Locate the cell with the specified text and output its [X, Y] center coordinate. 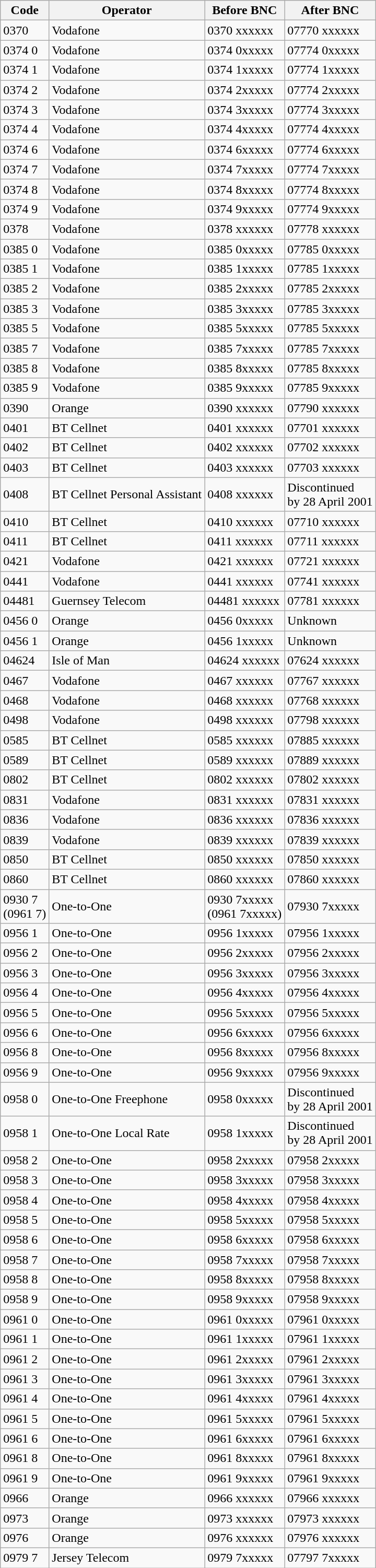
0958 3xxxxx [244, 1180]
07956 5xxxxx [330, 1013]
07961 9xxxxx [330, 1478]
0802 xxxxxx [244, 780]
07774 3xxxxx [330, 110]
0441 xxxxxx [244, 581]
0374 8xxxxx [244, 189]
0958 6 [25, 1239]
0374 4xxxxx [244, 130]
0958 7 [25, 1259]
07781 xxxxxx [330, 601]
0958 8 [25, 1280]
0961 8xxxxx [244, 1458]
0961 6 [25, 1438]
0385 0xxxxx [244, 249]
0385 2xxxxx [244, 289]
07961 5xxxxx [330, 1419]
One-to-One Freephone [127, 1099]
0585 [25, 740]
0860 [25, 879]
07973 xxxxxx [330, 1518]
Guernsey Telecom [127, 601]
0956 9 [25, 1072]
0421 xxxxxx [244, 561]
0831 [25, 800]
0401 xxxxxx [244, 428]
0374 8 [25, 189]
0408 xxxxxx [244, 494]
07624 xxxxxx [330, 661]
Operator [127, 10]
07768 xxxxxx [330, 700]
0374 2 [25, 90]
07790 xxxxxx [330, 408]
0958 7xxxxx [244, 1259]
0467 [25, 681]
Isle of Man [127, 661]
0956 3xxxxx [244, 973]
0956 5xxxxx [244, 1013]
0374 7 [25, 169]
0374 1xxxxx [244, 70]
0956 4 [25, 993]
07958 6xxxxx [330, 1239]
0370 xxxxxx [244, 30]
07774 2xxxxx [330, 90]
0961 5 [25, 1419]
07774 1xxxxx [330, 70]
0441 [25, 581]
07961 1xxxxx [330, 1339]
07774 0xxxxx [330, 50]
0410 [25, 521]
0410 xxxxxx [244, 521]
0589 [25, 760]
07721 xxxxxx [330, 561]
0385 8 [25, 368]
0456 0 [25, 621]
07701 xxxxxx [330, 428]
0385 1xxxxx [244, 269]
07831 xxxxxx [330, 800]
04624 xxxxxx [244, 661]
After BNC [330, 10]
07966 xxxxxx [330, 1498]
0976 [25, 1538]
07741 xxxxxx [330, 581]
07956 3xxxxx [330, 973]
0385 3xxxxx [244, 309]
07889 xxxxxx [330, 760]
07956 1xxxxx [330, 933]
Code [25, 10]
0374 9 [25, 209]
0421 [25, 561]
04481 xxxxxx [244, 601]
0860 xxxxxx [244, 879]
07961 0xxxxx [330, 1319]
07774 8xxxxx [330, 189]
0958 9 [25, 1300]
0385 3 [25, 309]
0958 4 [25, 1200]
0378 [25, 229]
04481 [25, 601]
BT Cellnet Personal Assistant [127, 494]
0961 3xxxxx [244, 1379]
0385 7 [25, 348]
07774 9xxxxx [330, 209]
0411 [25, 541]
04624 [25, 661]
07703 xxxxxx [330, 467]
0850 xxxxxx [244, 859]
0958 3 [25, 1180]
07785 7xxxxx [330, 348]
0961 4 [25, 1399]
07785 1xxxxx [330, 269]
07956 2xxxxx [330, 953]
0402 xxxxxx [244, 448]
0370 [25, 30]
07785 9xxxxx [330, 388]
0956 4xxxxx [244, 993]
0961 0 [25, 1319]
07839 xxxxxx [330, 839]
0961 4xxxxx [244, 1399]
0966 xxxxxx [244, 1498]
07767 xxxxxx [330, 681]
0958 4xxxxx [244, 1200]
0468 xxxxxx [244, 700]
0956 3 [25, 973]
07785 3xxxxx [330, 309]
07958 7xxxxx [330, 1259]
0374 9xxxxx [244, 209]
07850 xxxxxx [330, 859]
0930 7(0961 7) [25, 906]
0961 8 [25, 1458]
0467 xxxxxx [244, 681]
0385 9 [25, 388]
0979 7 [25, 1558]
0961 9 [25, 1478]
07710 xxxxxx [330, 521]
0374 6 [25, 149]
0589 xxxxxx [244, 760]
07702 xxxxxx [330, 448]
0966 [25, 1498]
0958 8xxxxx [244, 1280]
0956 6 [25, 1033]
0958 5 [25, 1220]
07802 xxxxxx [330, 780]
07961 6xxxxx [330, 1438]
0961 5xxxxx [244, 1419]
07885 xxxxxx [330, 740]
07958 8xxxxx [330, 1280]
07860 xxxxxx [330, 879]
0956 9xxxxx [244, 1072]
0958 5xxxxx [244, 1220]
0374 2xxxxx [244, 90]
0585 xxxxxx [244, 740]
0961 0xxxxx [244, 1319]
0390 [25, 408]
0385 7xxxxx [244, 348]
0961 6xxxxx [244, 1438]
07774 7xxxxx [330, 169]
07785 8xxxxx [330, 368]
0976 xxxxxx [244, 1538]
07958 5xxxxx [330, 1220]
07956 6xxxxx [330, 1033]
0958 1 [25, 1133]
0374 3 [25, 110]
0973 [25, 1518]
07961 4xxxxx [330, 1399]
07958 3xxxxx [330, 1180]
0456 0xxxxx [244, 621]
0385 8xxxxx [244, 368]
0930 7xxxxx(0961 7xxxxx) [244, 906]
0850 [25, 859]
07798 xxxxxx [330, 720]
0498 [25, 720]
0403 [25, 467]
0961 3 [25, 1379]
0958 2 [25, 1160]
0390 xxxxxx [244, 408]
0403 xxxxxx [244, 467]
0374 0 [25, 50]
0402 [25, 448]
Jersey Telecom [127, 1558]
07711 xxxxxx [330, 541]
07958 2xxxxx [330, 1160]
0374 7xxxxx [244, 169]
0956 8 [25, 1052]
0385 9xxxxx [244, 388]
07958 9xxxxx [330, 1300]
0956 5 [25, 1013]
0958 1xxxxx [244, 1133]
0374 4 [25, 130]
0374 1 [25, 70]
0961 2 [25, 1359]
0958 9xxxxx [244, 1300]
0961 9xxxxx [244, 1478]
0385 2 [25, 289]
0374 6xxxxx [244, 149]
07961 3xxxxx [330, 1379]
0956 6xxxxx [244, 1033]
07785 0xxxxx [330, 249]
0385 5xxxxx [244, 329]
0973 xxxxxx [244, 1518]
0468 [25, 700]
0836 xxxxxx [244, 820]
0498 xxxxxx [244, 720]
0956 8xxxxx [244, 1052]
07774 6xxxxx [330, 149]
0456 1 [25, 641]
0961 1xxxxx [244, 1339]
0958 0 [25, 1099]
07961 2xxxxx [330, 1359]
07930 7xxxxx [330, 906]
0958 0xxxxx [244, 1099]
0401 [25, 428]
0802 [25, 780]
0836 [25, 820]
0956 2 [25, 953]
07956 4xxxxx [330, 993]
07976 xxxxxx [330, 1538]
0385 1 [25, 269]
07774 4xxxxx [330, 130]
0385 5 [25, 329]
0956 2xxxxx [244, 953]
07785 2xxxxx [330, 289]
0958 6xxxxx [244, 1239]
0408 [25, 494]
0839 [25, 839]
07836 xxxxxx [330, 820]
0831 xxxxxx [244, 800]
0839 xxxxxx [244, 839]
Before BNC [244, 10]
07961 8xxxxx [330, 1458]
07797 7xxxxx [330, 1558]
07956 8xxxxx [330, 1052]
0374 3xxxxx [244, 110]
07958 4xxxxx [330, 1200]
0958 2xxxxx [244, 1160]
0374 0xxxxx [244, 50]
0456 1xxxxx [244, 641]
0385 0 [25, 249]
07770 xxxxxx [330, 30]
0956 1xxxxx [244, 933]
One-to-One Local Rate [127, 1133]
0961 2xxxxx [244, 1359]
0961 1 [25, 1339]
07785 5xxxxx [330, 329]
0411 xxxxxx [244, 541]
0378 xxxxxx [244, 229]
0956 1 [25, 933]
07956 9xxxxx [330, 1072]
07778 xxxxxx [330, 229]
0979 7xxxxx [244, 1558]
